Find where the given text appears and provide that cell's center as [X, Y] coordinate. 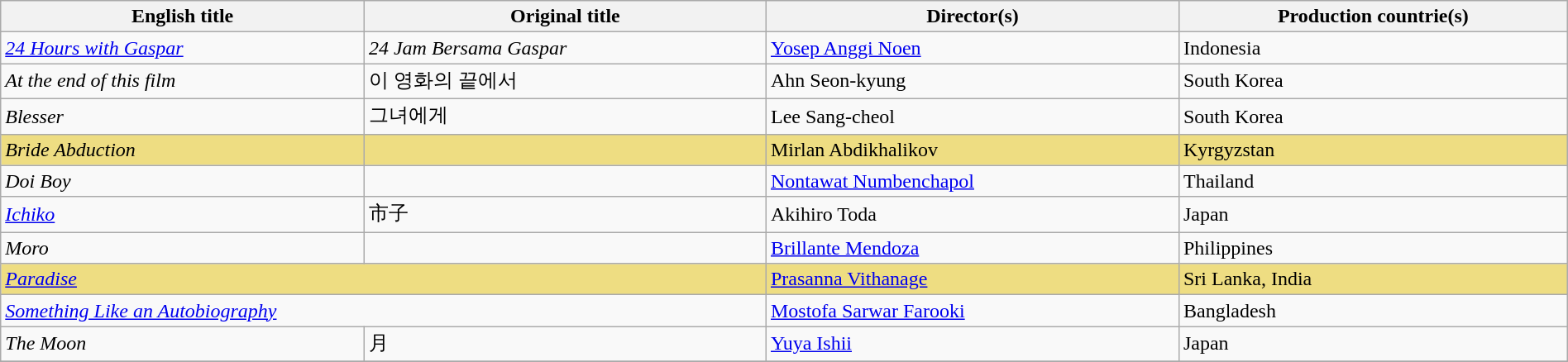
Blesser [183, 116]
The Moon [183, 344]
Bangladesh [1373, 311]
Brillante Mendoza [973, 248]
Kyrgyzstan [1373, 150]
Indonesia [1373, 48]
24 Hours with Gaspar [183, 48]
Thailand [1373, 181]
Prasanna Vithanage [973, 279]
Sri Lanka, India [1373, 279]
Akihiro Toda [973, 215]
그녀에게 [565, 116]
Nontawat Numbenchapol [973, 181]
Moro [183, 248]
Yuya Ishii [973, 344]
Ahn Seon-kyung [973, 81]
月 [565, 344]
市子 [565, 215]
Original title [565, 17]
Doi Boy [183, 181]
24 Jam Bersama Gaspar [565, 48]
Lee Sang-cheol [973, 116]
Paradise [384, 279]
Production countrie(s) [1373, 17]
Yosep Anggi Noen [973, 48]
English title [183, 17]
Mostofa Sarwar Farooki [973, 311]
이 영화의 끝에서 [565, 81]
Ichiko [183, 215]
Bride Abduction [183, 150]
Director(s) [973, 17]
Mirlan Abdikhalikov [973, 150]
At the end of this film [183, 81]
Something Like an Autobiography [384, 311]
Philippines [1373, 248]
